Pinpoint the cell where the given text exists, returning its (x, y) midpoint coordinate. 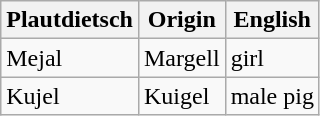
Origin (182, 20)
Margell (182, 58)
Kuigel (182, 96)
Plautdietsch (70, 20)
Kujel (70, 96)
girl (272, 58)
English (272, 20)
male pig (272, 96)
Mejal (70, 58)
